Pinpoint the cell where the given text exists, returning its [X, Y] midpoint coordinate. 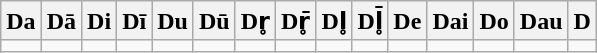
D [582, 21]
Dū [214, 21]
Dl̥̄ [370, 21]
Do [494, 21]
Dā [61, 21]
Dī [134, 21]
Dr̥̄ [296, 21]
Da [21, 21]
Di [100, 21]
Dl̥ [334, 21]
De [408, 21]
Du [173, 21]
Dai [450, 21]
Dau [541, 21]
Dr̥ [255, 21]
